Capture the cell that displays the provided text and extract its [x, y] central coordinate. 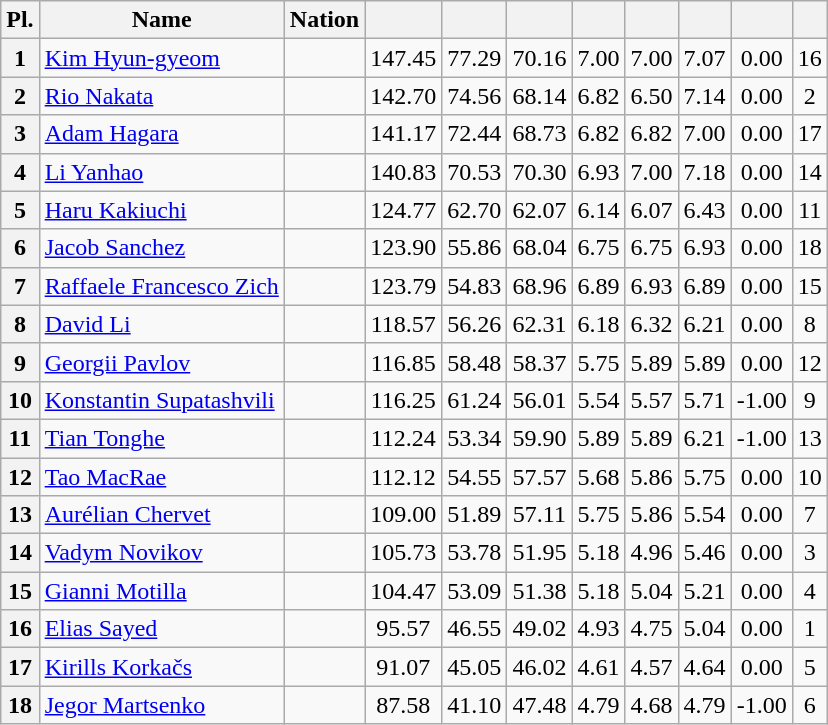
Georgii Pavlov [162, 362]
142.70 [404, 96]
4.93 [598, 629]
140.83 [404, 172]
51.38 [540, 591]
Jacob Sanchez [162, 248]
68.73 [540, 134]
5.68 [598, 477]
47.48 [540, 705]
5.46 [704, 553]
53.09 [474, 591]
Kirills Korkačs [162, 667]
5.57 [652, 400]
112.12 [404, 477]
6.43 [704, 210]
104.47 [404, 591]
Haru Kakiuchi [162, 210]
70.16 [540, 58]
Tao MacRae [162, 477]
5.71 [704, 400]
77.29 [474, 58]
68.96 [540, 286]
4.57 [652, 667]
6.18 [598, 324]
56.26 [474, 324]
49.02 [540, 629]
54.83 [474, 286]
58.48 [474, 362]
147.45 [404, 58]
Konstantin Supatashvili [162, 400]
7.14 [704, 96]
61.24 [474, 400]
4.64 [704, 667]
4.61 [598, 667]
41.10 [474, 705]
6.50 [652, 96]
4.75 [652, 629]
Raffaele Francesco Zich [162, 286]
123.90 [404, 248]
Name [162, 20]
57.11 [540, 515]
Gianni Motilla [162, 591]
53.34 [474, 438]
141.17 [404, 134]
53.78 [474, 553]
Nation [324, 20]
6.07 [652, 210]
109.00 [404, 515]
70.53 [474, 172]
87.58 [404, 705]
Rio Nakata [162, 96]
72.44 [474, 134]
70.30 [540, 172]
62.70 [474, 210]
55.86 [474, 248]
6.32 [652, 324]
105.73 [404, 553]
4.96 [652, 553]
59.90 [540, 438]
Vadym Novikov [162, 553]
45.05 [474, 667]
116.25 [404, 400]
4.68 [652, 705]
124.77 [404, 210]
Tian Tonghe [162, 438]
68.14 [540, 96]
7.18 [704, 172]
Aurélian Chervet [162, 515]
95.57 [404, 629]
91.07 [404, 667]
Kim Hyun-gyeom [162, 58]
Elias Sayed [162, 629]
Pl. [20, 20]
7.07 [704, 58]
6.14 [598, 210]
Li Yanhao [162, 172]
68.04 [540, 248]
Adam Hagara [162, 134]
46.55 [474, 629]
51.95 [540, 553]
118.57 [404, 324]
David Li [162, 324]
58.37 [540, 362]
56.01 [540, 400]
51.89 [474, 515]
54.55 [474, 477]
57.57 [540, 477]
Jegor Martsenko [162, 705]
116.85 [404, 362]
46.02 [540, 667]
5.21 [704, 591]
123.79 [404, 286]
74.56 [474, 96]
62.31 [540, 324]
62.07 [540, 210]
112.24 [404, 438]
